Locate the cell with the specified text and output its (X, Y) center coordinate. 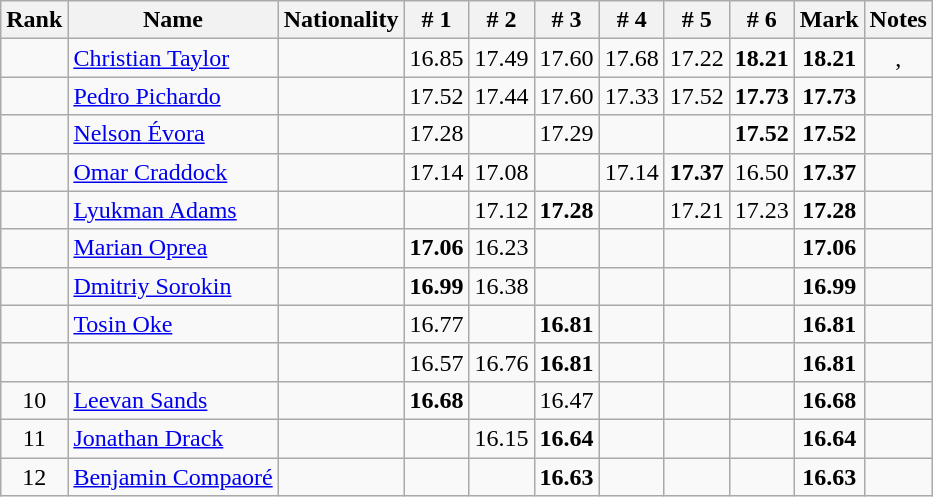
Leevan Sands (173, 400)
Notes (898, 20)
17.44 (502, 96)
11 (34, 438)
Name (173, 20)
Pedro Pichardo (173, 96)
Tosin Oke (173, 324)
Nationality (341, 20)
16.85 (436, 58)
# 2 (502, 20)
17.68 (632, 58)
16.23 (502, 248)
# 1 (436, 20)
# 5 (696, 20)
16.50 (762, 172)
Lyukman Adams (173, 210)
Mark (829, 20)
16.77 (436, 324)
# 4 (632, 20)
Dmitriy Sorokin (173, 286)
17.21 (696, 210)
16.47 (566, 400)
17.22 (696, 58)
# 3 (566, 20)
17.49 (502, 58)
Omar Craddock (173, 172)
Marian Oprea (173, 248)
Nelson Évora (173, 134)
16.15 (502, 438)
Benjamin Compaoré (173, 477)
10 (34, 400)
# 6 (762, 20)
17.29 (566, 134)
17.23 (762, 210)
12 (34, 477)
Jonathan Drack (173, 438)
Rank (34, 20)
17.08 (502, 172)
16.38 (502, 286)
17.12 (502, 210)
17.33 (632, 96)
, (898, 58)
Christian Taylor (173, 58)
16.76 (502, 362)
16.57 (436, 362)
